Identify which cell holds the provided text, then report its (X, Y) central coordinate. 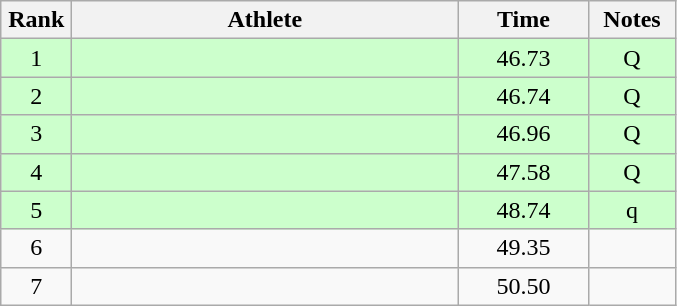
Athlete (265, 20)
3 (36, 134)
q (632, 210)
2 (36, 96)
49.35 (524, 248)
7 (36, 286)
4 (36, 172)
46.96 (524, 134)
Time (524, 20)
6 (36, 248)
48.74 (524, 210)
46.73 (524, 58)
1 (36, 58)
50.50 (524, 286)
47.58 (524, 172)
5 (36, 210)
Rank (36, 20)
Notes (632, 20)
46.74 (524, 96)
